Search for the cell housing the specified text and yield its (x, y) center coordinate. 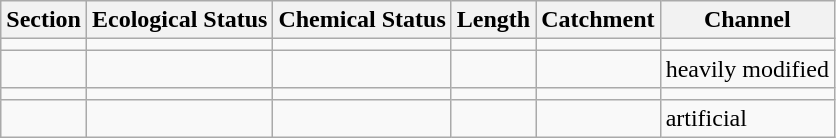
Length (493, 20)
Ecological Status (179, 20)
Catchment (598, 20)
Section (44, 20)
artificial (747, 118)
heavily modified (747, 69)
Channel (747, 20)
Chemical Status (362, 20)
